Capture the cell that displays the provided text and extract its (x, y) central coordinate. 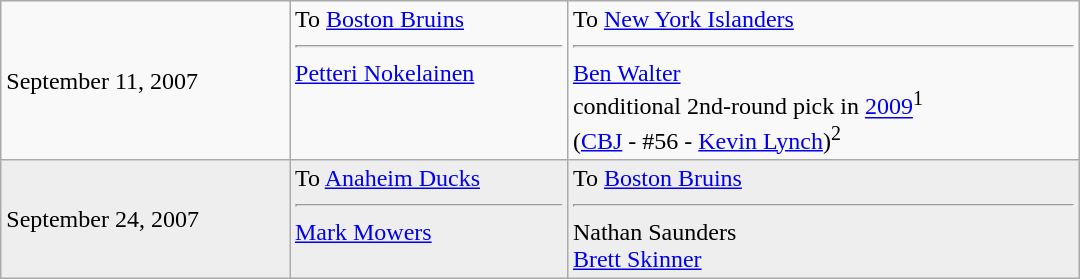
September 24, 2007 (146, 220)
To Anaheim DucksMark Mowers (429, 220)
September 11, 2007 (146, 80)
To Boston BruinsPetteri Nokelainen (429, 80)
To New York IslandersBen Walterconditional 2nd-round pick in 20091(CBJ - #56 - Kevin Lynch)2 (823, 80)
To Boston BruinsNathan SaundersBrett Skinner (823, 220)
